Scan for the cell matching the given text and deliver its [X, Y] coordinate at center. 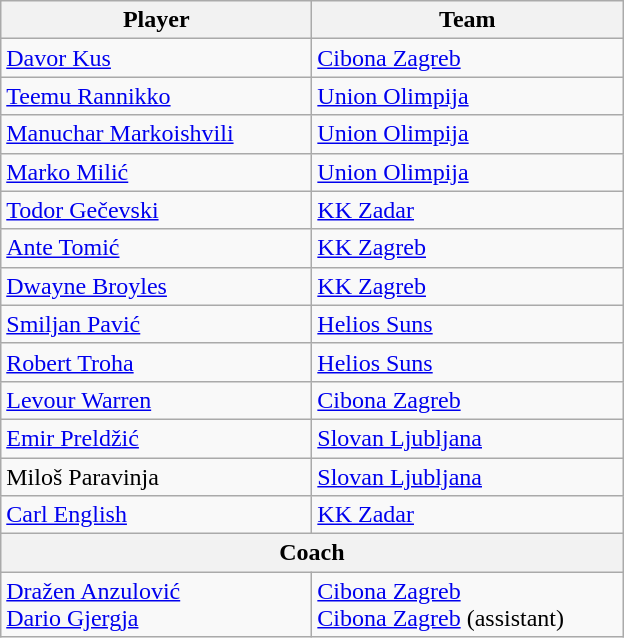
Player [156, 20]
Miloš Paravinja [156, 477]
Coach [312, 553]
Dražen Anzulović Dario Gjergja [156, 604]
Marko Milić [156, 172]
Robert Troha [156, 362]
Smiljan Pavić [156, 324]
Team [468, 20]
Teemu Rannikko [156, 96]
Davor Kus [156, 58]
Dwayne Broyles [156, 286]
Todor Gečevski [156, 210]
Carl English [156, 515]
Manuchar Markoishvili [156, 134]
Emir Preldžić [156, 438]
Ante Tomić [156, 248]
Levour Warren [156, 400]
Cibona Zagreb Cibona Zagreb (assistant) [468, 604]
